Identify which cell holds the provided text, then report its (x, y) central coordinate. 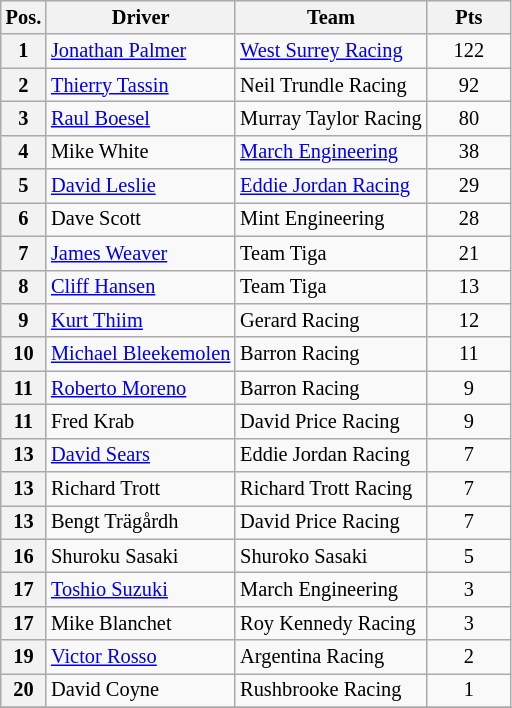
James Weaver (140, 253)
Thierry Tassin (140, 85)
122 (470, 51)
28 (470, 219)
Rushbrooke Racing (330, 690)
10 (24, 354)
92 (470, 85)
Raul Boesel (140, 118)
David Coyne (140, 690)
4 (24, 152)
Roberto Moreno (140, 388)
6 (24, 219)
Mike Blanchet (140, 623)
Murray Taylor Racing (330, 118)
Argentina Racing (330, 657)
19 (24, 657)
Richard Trott Racing (330, 489)
Mike White (140, 152)
Jonathan Palmer (140, 51)
8 (24, 287)
38 (470, 152)
Cliff Hansen (140, 287)
12 (470, 320)
Richard Trott (140, 489)
80 (470, 118)
Dave Scott (140, 219)
Driver (140, 17)
Toshio Suzuki (140, 589)
29 (470, 186)
Team (330, 17)
21 (470, 253)
20 (24, 690)
Michael Bleekemolen (140, 354)
Shuroku Sasaki (140, 556)
Kurt Thiim (140, 320)
Shuroko Sasaki (330, 556)
Bengt Trägårdh (140, 522)
West Surrey Racing (330, 51)
Mint Engineering (330, 219)
Victor Rosso (140, 657)
Neil Trundle Racing (330, 85)
David Sears (140, 455)
David Leslie (140, 186)
16 (24, 556)
Fred Krab (140, 421)
Pts (470, 17)
Gerard Racing (330, 320)
Roy Kennedy Racing (330, 623)
Pos. (24, 17)
